Determine the [X, Y] coordinate at the center of the cell enclosing the given text.  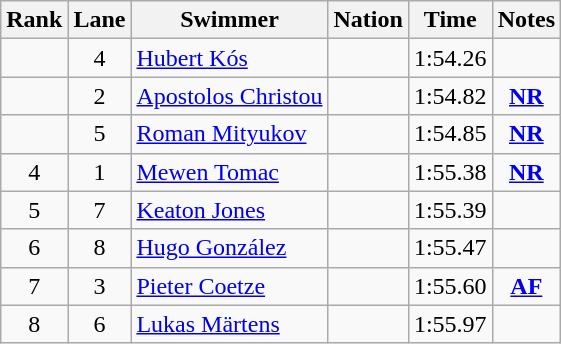
1:55.60 [450, 286]
1:55.47 [450, 248]
1:55.39 [450, 210]
1:54.85 [450, 134]
2 [100, 96]
1:55.97 [450, 324]
Hugo González [230, 248]
Roman Mityukov [230, 134]
1:54.26 [450, 58]
Notes [526, 20]
Nation [368, 20]
Lane [100, 20]
Apostolos Christou [230, 96]
3 [100, 286]
Mewen Tomac [230, 172]
Hubert Kós [230, 58]
Pieter Coetze [230, 286]
Swimmer [230, 20]
1 [100, 172]
Time [450, 20]
1:55.38 [450, 172]
1:54.82 [450, 96]
Lukas Märtens [230, 324]
Rank [34, 20]
Keaton Jones [230, 210]
AF [526, 286]
